Find where the given text appears and provide that cell's center as [X, Y] coordinate. 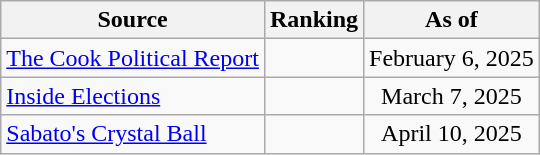
As of [452, 20]
April 10, 2025 [452, 134]
March 7, 2025 [452, 96]
Source [133, 20]
Inside Elections [133, 96]
February 6, 2025 [452, 58]
Sabato's Crystal Ball [133, 134]
Ranking [314, 20]
The Cook Political Report [133, 58]
